Return (x, y) of the center of cell containing provided text 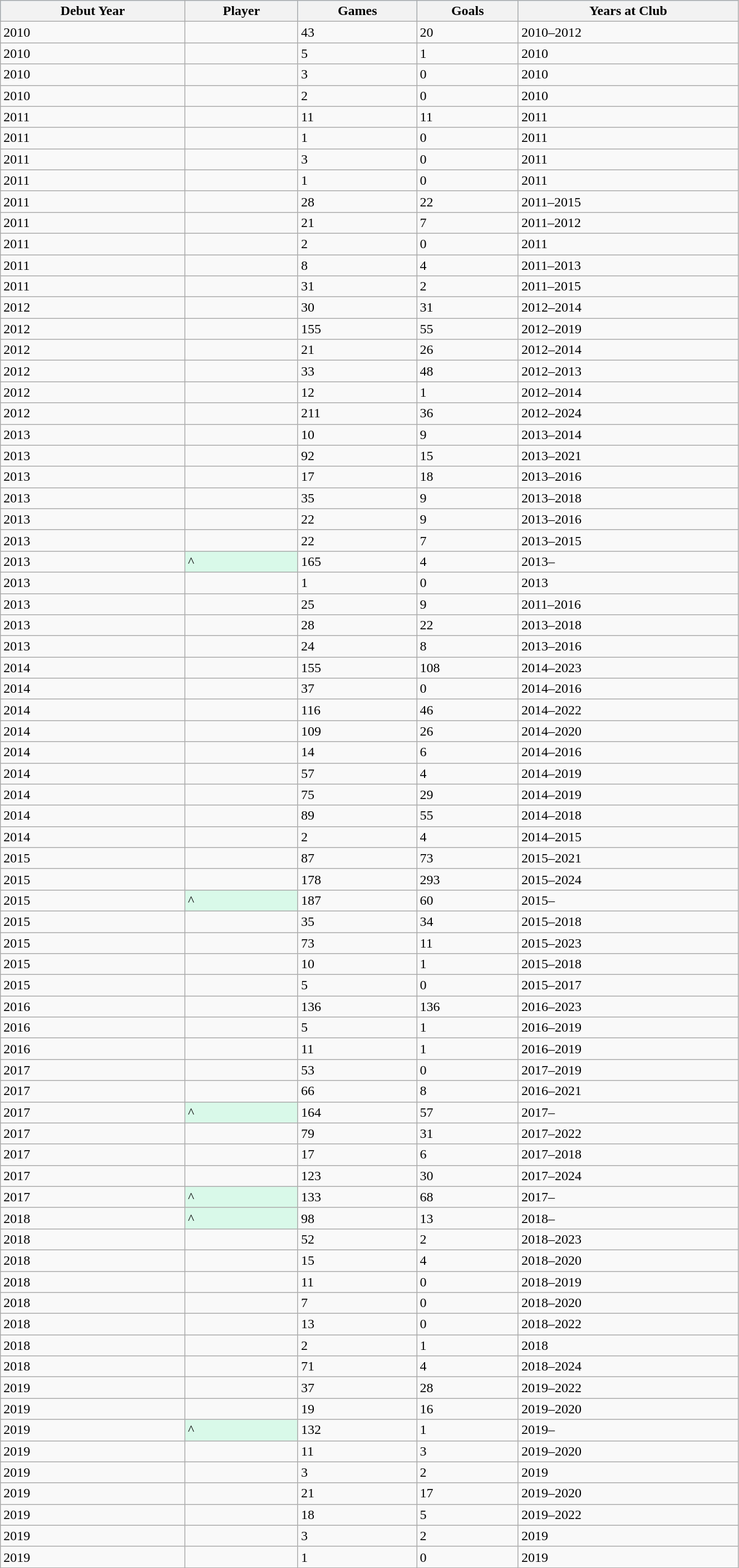
2018–2019 (628, 1281)
2015–2017 (628, 985)
109 (357, 731)
14 (357, 752)
2011–2013 (628, 265)
Goals (467, 11)
108 (467, 668)
Player (242, 11)
2013–2021 (628, 456)
2018– (628, 1218)
Games (357, 11)
48 (467, 371)
24 (357, 647)
2014–2023 (628, 668)
2012–2019 (628, 329)
2011–2016 (628, 604)
187 (357, 900)
2014–2018 (628, 816)
33 (357, 371)
2018–2022 (628, 1324)
2019– (628, 1430)
2017–2019 (628, 1070)
2017–2024 (628, 1176)
2015–2023 (628, 943)
2018–2023 (628, 1239)
2012–2013 (628, 371)
43 (357, 32)
Years at Club (628, 11)
2011–2012 (628, 223)
46 (467, 710)
34 (467, 921)
178 (357, 879)
2015–2021 (628, 858)
20 (467, 32)
87 (357, 858)
164 (357, 1112)
89 (357, 816)
52 (357, 1239)
2015–2024 (628, 879)
165 (357, 561)
2017–2022 (628, 1133)
2016–2023 (628, 1007)
71 (357, 1367)
2013–2014 (628, 435)
Debut Year (93, 11)
116 (357, 710)
92 (357, 456)
2015– (628, 900)
66 (357, 1091)
68 (467, 1197)
2010–2012 (628, 32)
2014–2015 (628, 837)
25 (357, 604)
2017–2018 (628, 1155)
75 (357, 795)
2014–2022 (628, 710)
19 (357, 1409)
293 (467, 879)
211 (357, 413)
60 (467, 900)
2018–2024 (628, 1367)
132 (357, 1430)
53 (357, 1070)
133 (357, 1197)
29 (467, 795)
79 (357, 1133)
2014–2020 (628, 731)
98 (357, 1218)
16 (467, 1409)
2016–2021 (628, 1091)
2013– (628, 561)
2012–2024 (628, 413)
2013–2015 (628, 540)
12 (357, 392)
123 (357, 1176)
36 (467, 413)
